Return the [x, y] coordinate for the center point of the cell that contains the specified text.  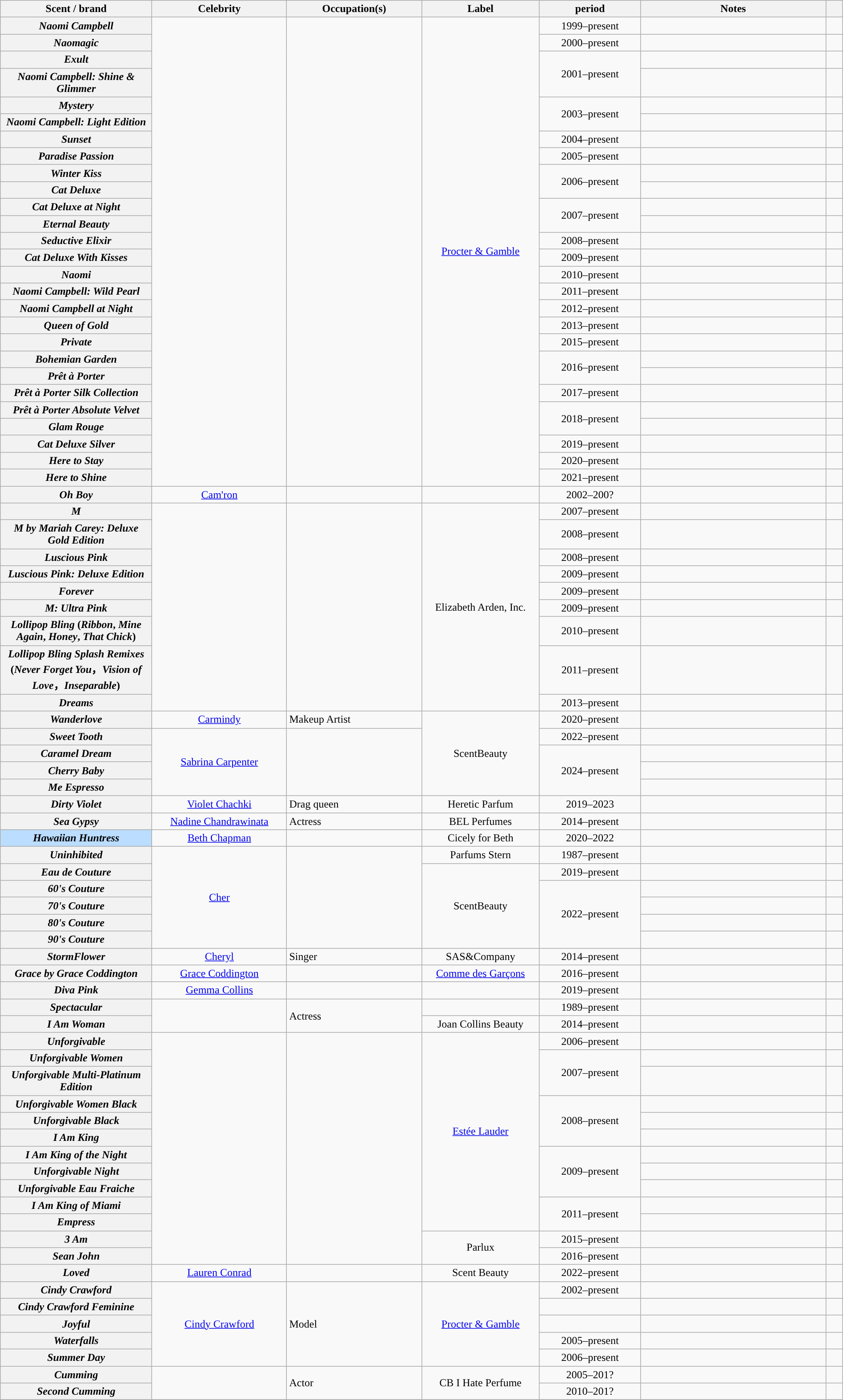
Parfums Stern [480, 855]
Unforgivable Multi-Platinum Edition [76, 1081]
2020–2022 [590, 838]
Private [76, 342]
Notes [734, 9]
Naomi Campbell [76, 26]
Eau de Couture [76, 872]
Carmindy [220, 720]
Parlux [480, 1248]
2000–present [590, 43]
Me Espresso [76, 787]
Seductive Elixir [76, 241]
3 Am [76, 1239]
Naomi [76, 275]
M: Ultra Pink [76, 608]
BEL Perfumes [480, 821]
Lauren Conrad [220, 1273]
Nadine Chandrawinata [220, 821]
Luscious Pink [76, 557]
1999–present [590, 26]
Sweet Tooth [76, 736]
Cat Deluxe Silver [76, 444]
60's Couture [76, 889]
Beth Chapman [220, 838]
Sean John [76, 1256]
Queen of Gold [76, 325]
2012–present [590, 308]
Cat Deluxe at Night [76, 207]
Hawaiian Huntress [76, 838]
Grace by Grace Coddington [76, 973]
Unforgivable Women [76, 1058]
Singer [354, 956]
Unforgivable [76, 1041]
2019–2023 [590, 804]
Cat Deluxe With Kisses [76, 258]
StormFlower [76, 956]
Cheryl [220, 956]
Sunset [76, 139]
SAS&Company [480, 956]
2002–200? [590, 495]
Naomi Campbell at Night [76, 308]
Uninhibited [76, 855]
Diva Pink [76, 990]
Estée Lauder [480, 1132]
Unforgivable Eau Fraiche [76, 1188]
Prêt à Porter Absolute Velvet [76, 410]
Cam'ron [220, 495]
Here to Shine [76, 477]
Cher [220, 897]
Mystery [76, 105]
2017–present [590, 393]
Waterfalls [76, 1340]
80's Couture [76, 923]
90's Couture [76, 940]
Spectacular [76, 1007]
2024–present [590, 770]
Sabrina Carpenter [220, 762]
Scent Beauty [480, 1273]
Celebrity [220, 9]
Cat Deluxe [76, 190]
Cherry Baby [76, 770]
Actor [354, 1383]
Joyful [76, 1324]
Label [480, 9]
M by Mariah Carey: Deluxe Gold Edition [76, 534]
1987–present [590, 855]
Naomagic [76, 43]
Empress [76, 1222]
2005–201? [590, 1375]
Oh Boy [76, 495]
Cicely for Beth [480, 838]
70's Couture [76, 906]
Winter Kiss [76, 173]
Lollipop Bling Splash Remixes (Never Forget You，Vision of Love，Inseparable) [76, 670]
period [590, 9]
CB I Hate Perfume [480, 1383]
2010–201? [590, 1392]
Lollipop Bling (Ribbon, Mine Again, Honey, That Chick) [76, 631]
2004–present [590, 139]
Eternal Beauty [76, 224]
Heretic Parfum [480, 804]
2021–present [590, 477]
Exult [76, 60]
Dirty Violet [76, 804]
Summer Day [76, 1357]
Prêt à Porter Silk Collection [76, 393]
M [76, 512]
Naomi Campbell: Shine & Glimmer [76, 83]
Bohemian Garden [76, 359]
Loved [76, 1273]
Unforgivable Night [76, 1172]
I Am King of Miami [76, 1205]
Glam Rouge [76, 427]
Joan Collins Beauty [480, 1024]
2003–present [590, 114]
Sea Gypsy [76, 821]
Here to Stay [76, 460]
Drag queen [354, 804]
2002–present [590, 1290]
Elizabeth Arden, Inc. [480, 607]
1989–present [590, 1007]
Gemma Collins [220, 990]
Model [354, 1324]
Scent / brand [76, 9]
Unforgivable Black [76, 1121]
Prêt à Porter [76, 376]
Naomi Campbell: Wild Pearl [76, 292]
Comme des Garçons [480, 973]
Wanderlove [76, 720]
Luscious Pink: Deluxe Edition [76, 574]
I Am Woman [76, 1024]
I Am King of the Night [76, 1155]
Grace Coddington [220, 973]
2018–present [590, 418]
Occupation(s) [354, 9]
Violet Chachki [220, 804]
Unforgivable Women Black [76, 1104]
2001–present [590, 74]
Caramel Dream [76, 753]
Cumming [76, 1375]
Forever [76, 591]
Naomi Campbell: Light Edition [76, 122]
Second Cumming [76, 1392]
Paradise Passion [76, 156]
I Am King [76, 1138]
Cindy Crawford Feminine [76, 1307]
Makeup Artist [354, 720]
Dreams [76, 703]
